Scan for the cell matching the given text and deliver its [X, Y] coordinate at center. 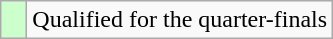
Qualified for the quarter-finals [180, 20]
